Provide the (x, y) coordinate of the cell's center where the given text is located.  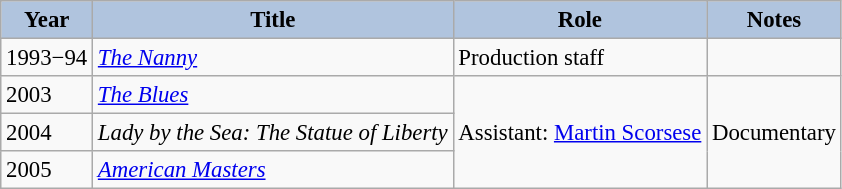
Assistant: Martin Scorsese (580, 132)
2005 (47, 170)
Notes (774, 20)
Role (580, 20)
Documentary (774, 132)
American Masters (273, 170)
The Nanny (273, 58)
Lady by the Sea: The Statue of Liberty (273, 133)
2004 (47, 133)
1993−94 (47, 58)
2003 (47, 95)
Year (47, 20)
The Blues (273, 95)
Title (273, 20)
Production staff (580, 58)
